Detect which cell encompasses the target text, then output its (x, y) center coordinate. 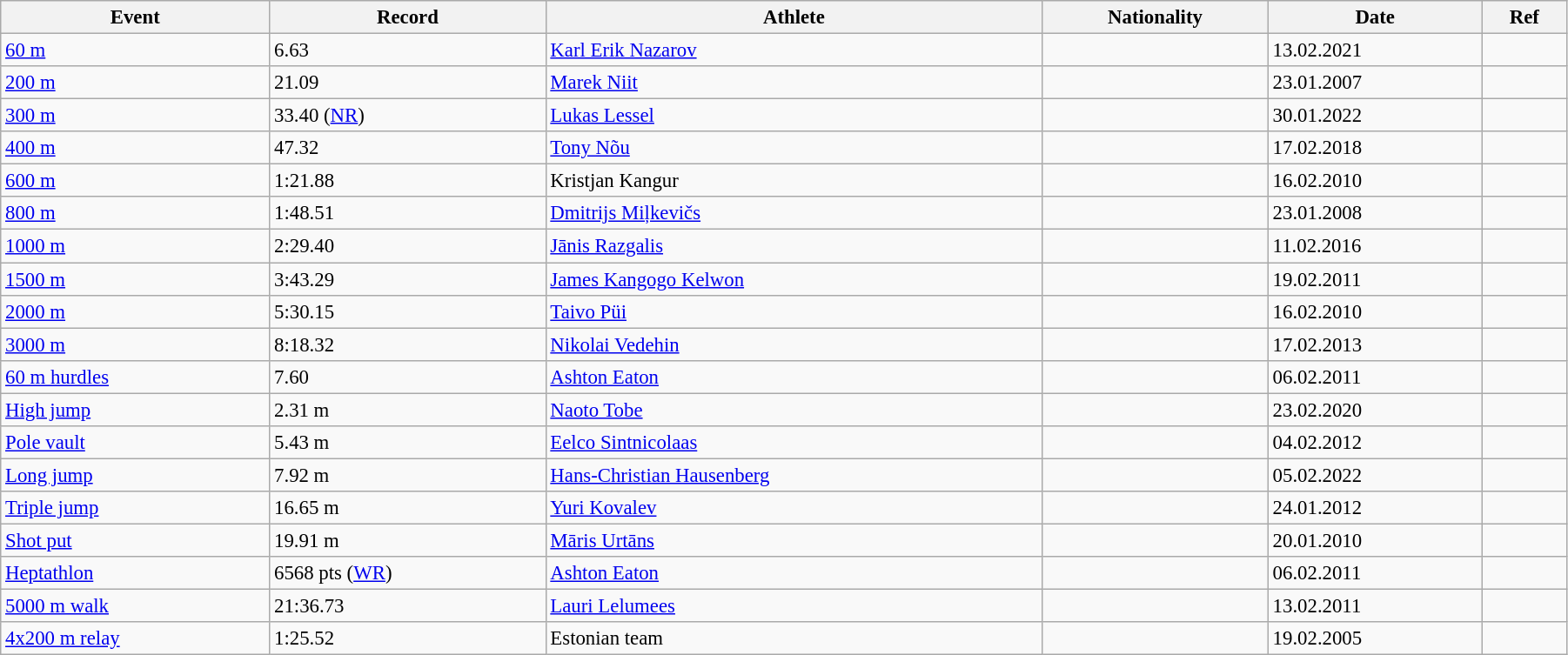
47.32 (407, 148)
20.01.2010 (1375, 540)
Long jump (136, 475)
Yuri Kovalev (794, 508)
Triple jump (136, 508)
13.02.2021 (1375, 50)
Hans-Christian Hausenberg (794, 475)
Lauri Lelumees (794, 606)
Nikolai Vedehin (794, 344)
2000 m (136, 311)
19.91 m (407, 540)
8:18.32 (407, 344)
Kristjan Kangur (794, 181)
11.02.2016 (1375, 246)
800 m (136, 213)
Tony Nõu (794, 148)
Dmitrijs Miļkevičs (794, 213)
3000 m (136, 344)
21.09 (407, 83)
1:25.52 (407, 638)
1000 m (136, 246)
Heptathlon (136, 573)
23.01.2007 (1375, 83)
13.02.2011 (1375, 606)
Lukas Lessel (794, 116)
1:48.51 (407, 213)
05.02.2022 (1375, 475)
19.02.2005 (1375, 638)
Marek Niit (794, 83)
Event (136, 17)
21:36.73 (407, 606)
6568 pts (WR) (407, 573)
2.31 m (407, 410)
Date (1375, 17)
400 m (136, 148)
7.92 m (407, 475)
High jump (136, 410)
Taivo Püi (794, 311)
Ref (1524, 17)
3:43.29 (407, 279)
Shot put (136, 540)
200 m (136, 83)
600 m (136, 181)
5000 m walk (136, 606)
Record (407, 17)
1:21.88 (407, 181)
60 m (136, 50)
33.40 (NR) (407, 116)
5.43 m (407, 443)
7.60 (407, 377)
2:29.40 (407, 246)
16.65 m (407, 508)
60 m hurdles (136, 377)
Pole vault (136, 443)
Jānis Razgalis (794, 246)
04.02.2012 (1375, 443)
Athlete (794, 17)
300 m (136, 116)
Naoto Tobe (794, 410)
Karl Erik Nazarov (794, 50)
6.63 (407, 50)
23.01.2008 (1375, 213)
Nationality (1156, 17)
17.02.2018 (1375, 148)
5:30.15 (407, 311)
23.02.2020 (1375, 410)
Estonian team (794, 638)
James Kangogo Kelwon (794, 279)
24.01.2012 (1375, 508)
Eelco Sintnicolaas (794, 443)
Māris Urtāns (794, 540)
1500 m (136, 279)
30.01.2022 (1375, 116)
17.02.2013 (1375, 344)
4x200 m relay (136, 638)
19.02.2011 (1375, 279)
